Return the [X, Y] coordinate for the center point of the cell that contains the specified text.  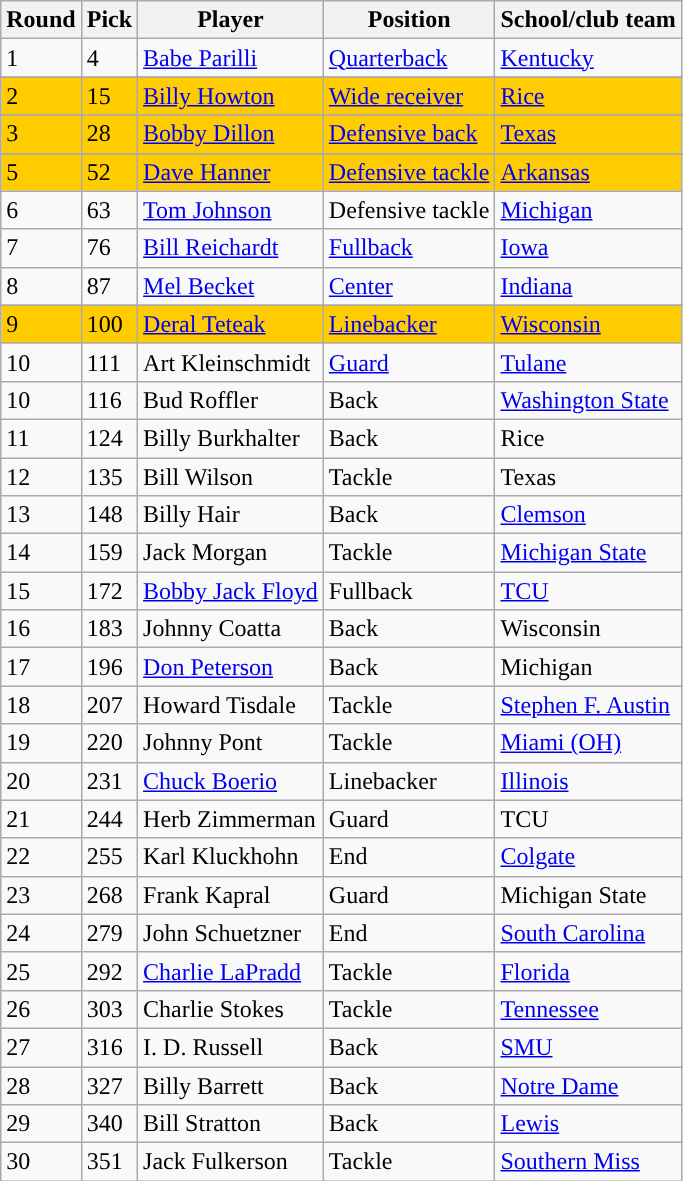
SMU [588, 1047]
Johnny Pont [231, 743]
16 [41, 629]
Mel Becket [231, 286]
14 [41, 553]
Pick [109, 20]
21 [41, 819]
Washington State [588, 400]
Dave Hanner [231, 172]
Illinois [588, 781]
220 [109, 743]
30 [41, 1162]
172 [109, 591]
244 [109, 819]
Billy Barrett [231, 1085]
183 [109, 629]
Kentucky [588, 58]
Jack Fulkerson [231, 1162]
Notre Dame [588, 1085]
Southern Miss [588, 1162]
Wide receiver [409, 96]
20 [41, 781]
Player [231, 20]
2 [41, 96]
Colgate [588, 857]
Bud Roffler [231, 400]
Charlie LaPradd [231, 971]
Babe Parilli [231, 58]
Defensive back [409, 134]
Deral Teteak [231, 324]
351 [109, 1162]
17 [41, 667]
327 [109, 1085]
27 [41, 1047]
76 [109, 248]
7 [41, 248]
Round [41, 20]
135 [109, 477]
John Schuetzner [231, 933]
1 [41, 58]
4 [109, 58]
Chuck Boerio [231, 781]
18 [41, 705]
Jack Morgan [231, 553]
Stephen F. Austin [588, 705]
268 [109, 895]
Bobby Dillon [231, 134]
25 [41, 971]
292 [109, 971]
Florida [588, 971]
Miami (OH) [588, 743]
Tennessee [588, 1009]
Iowa [588, 248]
87 [109, 286]
124 [109, 438]
Bill Stratton [231, 1124]
19 [41, 743]
Bill Reichardt [231, 248]
6 [41, 210]
Bobby Jack Floyd [231, 591]
Johnny Coatta [231, 629]
Art Kleinschmidt [231, 362]
100 [109, 324]
I. D. Russell [231, 1047]
231 [109, 781]
148 [109, 515]
22 [41, 857]
111 [109, 362]
340 [109, 1124]
279 [109, 933]
Karl Kluckhohn [231, 857]
196 [109, 667]
Billy Howton [231, 96]
Billy Hair [231, 515]
316 [109, 1047]
Billy Burkhalter [231, 438]
3 [41, 134]
23 [41, 895]
5 [41, 172]
52 [109, 172]
Herb Zimmerman [231, 819]
8 [41, 286]
Center [409, 286]
Tom Johnson [231, 210]
116 [109, 400]
26 [41, 1009]
Quarterback [409, 58]
Clemson [588, 515]
207 [109, 705]
63 [109, 210]
South Carolina [588, 933]
13 [41, 515]
Bill Wilson [231, 477]
Position [409, 20]
Arkansas [588, 172]
Frank Kapral [231, 895]
159 [109, 553]
Howard Tisdale [231, 705]
11 [41, 438]
Lewis [588, 1124]
255 [109, 857]
Charlie Stokes [231, 1009]
303 [109, 1009]
9 [41, 324]
School/club team [588, 20]
12 [41, 477]
29 [41, 1124]
24 [41, 933]
Don Peterson [231, 667]
Indiana [588, 286]
Tulane [588, 362]
